Identify which cell holds the provided text, then report its (x, y) central coordinate. 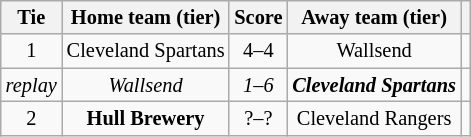
1–6 (258, 85)
Score (258, 17)
4–4 (258, 51)
Home team (tier) (146, 17)
1 (32, 51)
Away team (tier) (374, 17)
Tie (32, 17)
Hull Brewery (146, 118)
?–? (258, 118)
Cleveland Rangers (374, 118)
2 (32, 118)
replay (32, 85)
